For the text-containing cell, return its midpoint in [x, y] coordinate format. 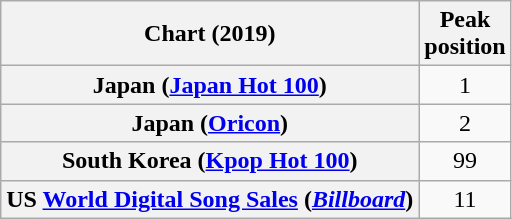
Japan (Oricon) [210, 123]
1 [465, 85]
South Korea (Kpop Hot 100) [210, 161]
Japan (Japan Hot 100) [210, 85]
11 [465, 199]
99 [465, 161]
Chart (2019) [210, 34]
2 [465, 123]
US World Digital Song Sales (Billboard) [210, 199]
Peakposition [465, 34]
